For the text-containing cell, return its midpoint in (x, y) coordinate format. 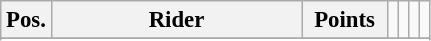
Points (345, 20)
Rider (176, 20)
Pos. (26, 20)
